Locate the cell with the specified text and output its [x, y] center coordinate. 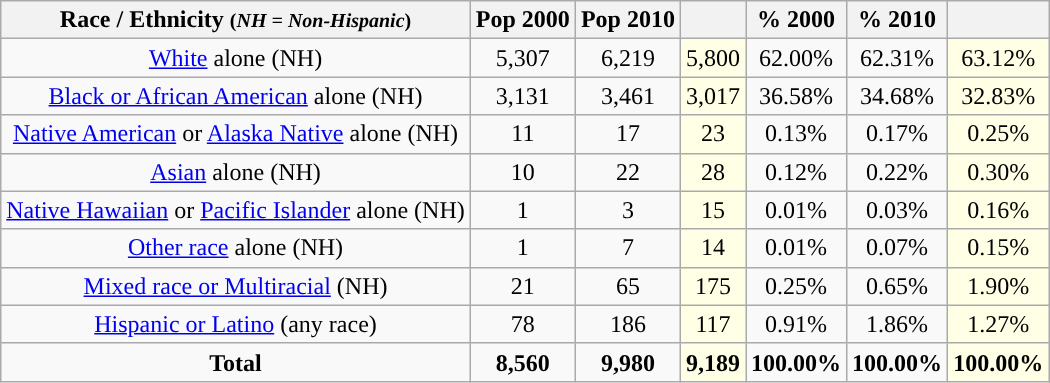
1.90% [998, 286]
Asian alone (NH) [236, 172]
Pop 2000 [522, 20]
21 [522, 286]
3 [628, 210]
14 [712, 248]
0.17% [898, 134]
0.13% [796, 134]
10 [522, 172]
62.00% [796, 58]
Mixed race or Multiracial (NH) [236, 286]
8,560 [522, 362]
22 [628, 172]
Hispanic or Latino (any race) [236, 324]
Black or African American alone (NH) [236, 96]
1.86% [898, 324]
3,461 [628, 96]
5,307 [522, 58]
0.22% [898, 172]
28 [712, 172]
1.27% [998, 324]
Race / Ethnicity (NH = Non-Hispanic) [236, 20]
6,219 [628, 58]
32.83% [998, 96]
0.15% [998, 248]
17 [628, 134]
34.68% [898, 96]
Native American or Alaska Native alone (NH) [236, 134]
186 [628, 324]
0.12% [796, 172]
23 [712, 134]
Native Hawaiian or Pacific Islander alone (NH) [236, 210]
Other race alone (NH) [236, 248]
White alone (NH) [236, 58]
3,131 [522, 96]
117 [712, 324]
9,189 [712, 362]
Total [236, 362]
0.03% [898, 210]
9,980 [628, 362]
0.16% [998, 210]
65 [628, 286]
175 [712, 286]
7 [628, 248]
63.12% [998, 58]
11 [522, 134]
62.31% [898, 58]
0.91% [796, 324]
% 2000 [796, 20]
% 2010 [898, 20]
78 [522, 324]
Pop 2010 [628, 20]
5,800 [712, 58]
0.30% [998, 172]
15 [712, 210]
0.07% [898, 248]
3,017 [712, 96]
36.58% [796, 96]
0.65% [898, 286]
